For the text-containing cell, return its midpoint in (X, Y) coordinate format. 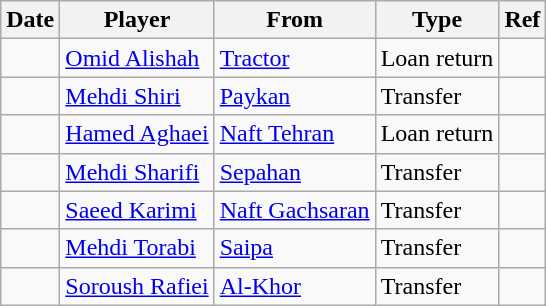
Paykan (294, 96)
Naft Gachsaran (294, 210)
Sepahan (294, 172)
Tractor (294, 58)
Hamed Aghaei (137, 134)
Saeed Karimi (137, 210)
Ref (522, 20)
Player (137, 20)
Soroush Rafiei (137, 286)
Omid Alishah (137, 58)
Date (30, 20)
Naft Tehran (294, 134)
From (294, 20)
Type (437, 20)
Mehdi Sharifi (137, 172)
Mehdi Torabi (137, 248)
Saipa (294, 248)
Mehdi Shiri (137, 96)
Al-Khor (294, 286)
